Pinpoint the cell where the given text exists, returning its [x, y] midpoint coordinate. 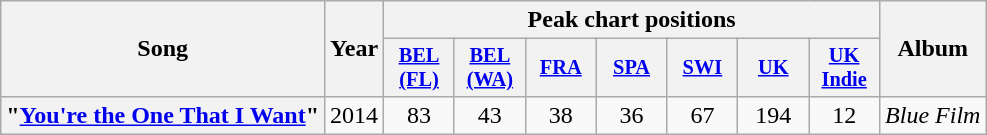
BEL (FL) [420, 68]
38 [560, 115]
"You're the One That I Want" [163, 115]
67 [702, 115]
83 [420, 115]
43 [490, 115]
194 [774, 115]
UK Indie [844, 68]
Album [933, 49]
SPA [632, 68]
FRA [560, 68]
36 [632, 115]
Year [354, 49]
12 [844, 115]
UK [774, 68]
Peak chart positions [632, 20]
Blue Film [933, 115]
SWI [702, 68]
Song [163, 49]
BEL (WA) [490, 68]
2014 [354, 115]
